Capture the cell that displays the provided text and extract its [x, y] central coordinate. 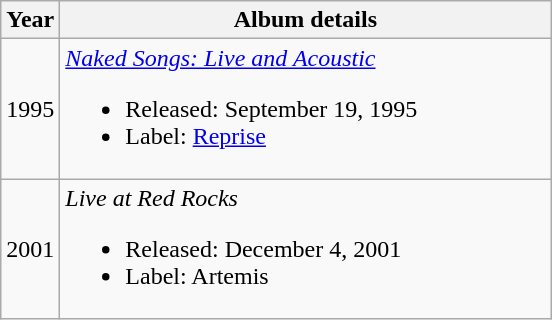
Year [30, 20]
Naked Songs: Live and AcousticReleased: September 19, 1995Label: Reprise [306, 109]
Live at Red RocksReleased: December 4, 2001Label: Artemis [306, 249]
2001 [30, 249]
1995 [30, 109]
Album details [306, 20]
